For the text-containing cell, return its midpoint in [x, y] coordinate format. 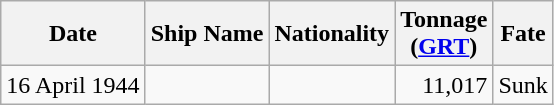
Sunk [523, 85]
Fate [523, 34]
Ship Name [207, 34]
11,017 [444, 85]
16 April 1944 [73, 85]
Nationality [332, 34]
Tonnage(GRT) [444, 34]
Date [73, 34]
